Scan for the cell matching the given text and deliver its [x, y] coordinate at center. 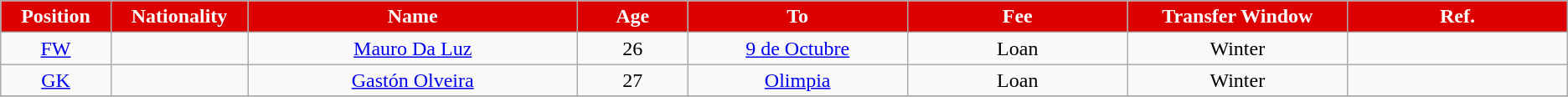
Position [56, 17]
Ref. [1457, 17]
Name [413, 17]
Fee [1017, 17]
Mauro Da Luz [413, 48]
9 de Octubre [797, 48]
FW [56, 48]
Olimpia [797, 80]
27 [633, 80]
Nationality [179, 17]
Gastón Olveira [413, 80]
Age [633, 17]
26 [633, 48]
GK [56, 80]
To [797, 17]
Transfer Window [1238, 17]
